Locate the cell with the specified text and output its (x, y) center coordinate. 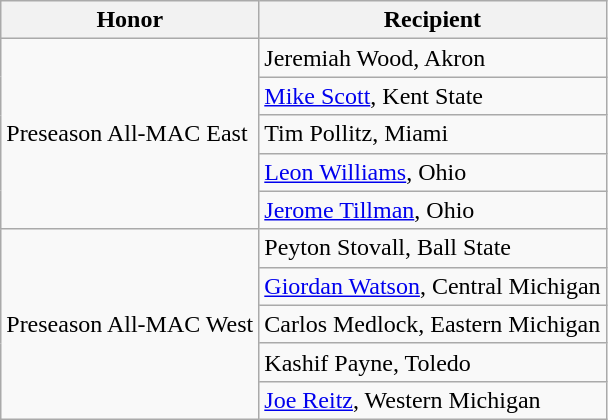
Honor (130, 20)
Leon Williams, Ohio (432, 172)
Preseason All-MAC East (130, 134)
Kashif Payne, Toledo (432, 362)
Mike Scott, Kent State (432, 96)
Preseason All-MAC West (130, 324)
Peyton Stovall, Ball State (432, 248)
Jeremiah Wood, Akron (432, 58)
Carlos Medlock, Eastern Michigan (432, 324)
Giordan Watson, Central Michigan (432, 286)
Tim Pollitz, Miami (432, 134)
Recipient (432, 20)
Jerome Tillman, Ohio (432, 210)
Joe Reitz, Western Michigan (432, 400)
